Pinpoint the cell where the given text exists, returning its [x, y] midpoint coordinate. 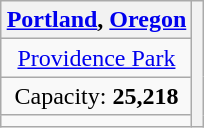
Portland, Oregon [96, 20]
Capacity: 25,218 [96, 96]
Providence Park [96, 58]
